Scan for the cell matching the given text and deliver its (x, y) coordinate at center. 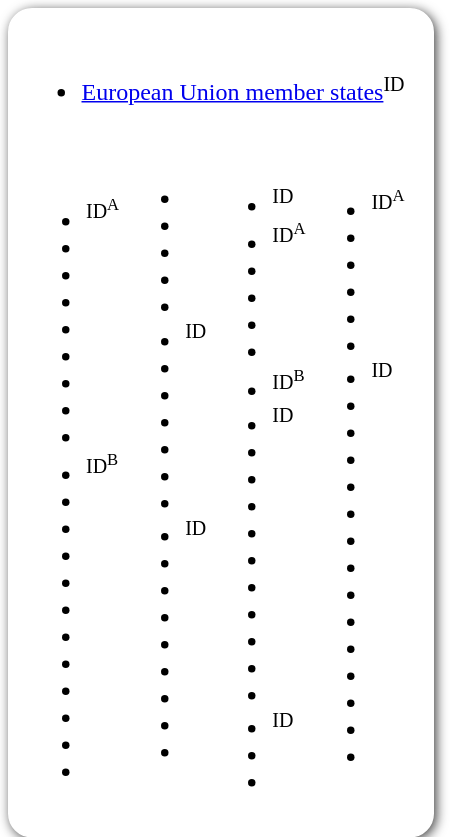
IDID (166, 477)
European Union member statesID IDAIDB IDID IDIDAIDBIDID IDAID (218, 422)
IDAID (358, 477)
IDAIDB (72, 477)
IDIDAIDBIDID (259, 477)
